Locate the cell with the specified text and output its [X, Y] center coordinate. 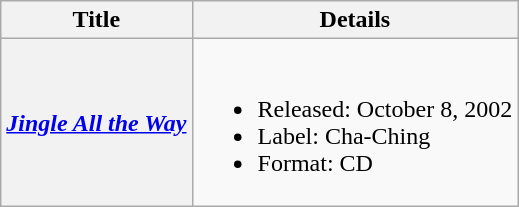
Details [355, 20]
Released: October 8, 2002Label: Cha-ChingFormat: CD [355, 122]
Title [96, 20]
Jingle All the Way [96, 122]
